Output the [x, y] coordinate of the center of the cell containing the given text.  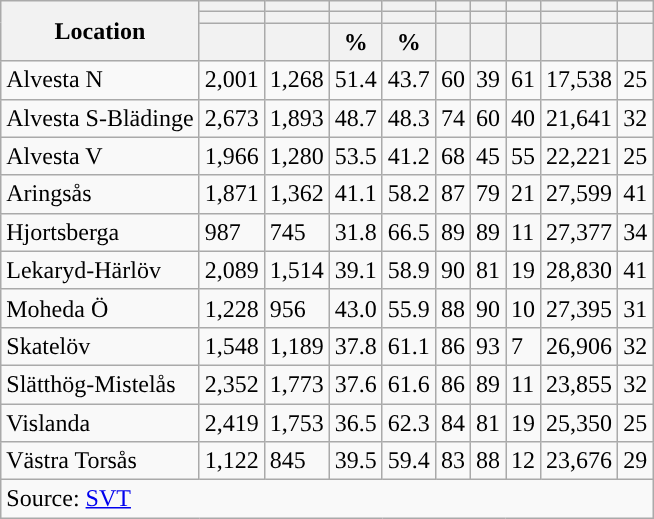
745 [296, 232]
26,906 [580, 346]
1,268 [296, 80]
29 [636, 461]
62.3 [408, 423]
1,228 [232, 308]
87 [452, 194]
74 [452, 118]
37.6 [356, 384]
17,538 [580, 80]
Lekaryd-Härlöv [100, 270]
41.1 [356, 194]
36.5 [356, 423]
1,189 [296, 346]
51.4 [356, 80]
1,753 [296, 423]
40 [524, 118]
61.1 [408, 346]
61 [524, 80]
25,350 [580, 423]
1,893 [296, 118]
7 [524, 346]
Location [100, 31]
1,548 [232, 346]
84 [452, 423]
59.4 [408, 461]
1,362 [296, 194]
1,122 [232, 461]
23,855 [580, 384]
1,966 [232, 156]
31 [636, 308]
Alvesta S-Blädinge [100, 118]
23,676 [580, 461]
43.7 [408, 80]
Alvesta V [100, 156]
Västra Torsås [100, 461]
Source: SVT [327, 499]
1,280 [296, 156]
845 [296, 461]
Skatelöv [100, 346]
Slätthög-Mistelås [100, 384]
28,830 [580, 270]
2,673 [232, 118]
48.7 [356, 118]
27,377 [580, 232]
58.2 [408, 194]
53.5 [356, 156]
Vislanda [100, 423]
Aringsås [100, 194]
68 [452, 156]
66.5 [408, 232]
22,221 [580, 156]
2,089 [232, 270]
Hjortsberga [100, 232]
37.8 [356, 346]
58.9 [408, 270]
34 [636, 232]
27,599 [580, 194]
93 [488, 346]
41.2 [408, 156]
55.9 [408, 308]
1,773 [296, 384]
Moheda Ö [100, 308]
987 [232, 232]
2,001 [232, 80]
61.6 [408, 384]
55 [524, 156]
48.3 [408, 118]
Alvesta N [100, 80]
31.8 [356, 232]
21,641 [580, 118]
79 [488, 194]
83 [452, 461]
45 [488, 156]
10 [524, 308]
27,395 [580, 308]
2,352 [232, 384]
39 [488, 80]
1,871 [232, 194]
21 [524, 194]
43.0 [356, 308]
2,419 [232, 423]
39.5 [356, 461]
12 [524, 461]
39.1 [356, 270]
1,514 [296, 270]
956 [296, 308]
